Detect which cell encompasses the target text, then output its [x, y] center coordinate. 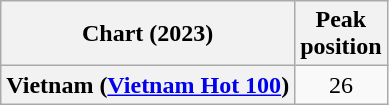
Vietnam (Vietnam Hot 100) [148, 85]
26 [341, 85]
Chart (2023) [148, 34]
Peakposition [341, 34]
